Search for the cell housing the specified text and yield its [X, Y] center coordinate. 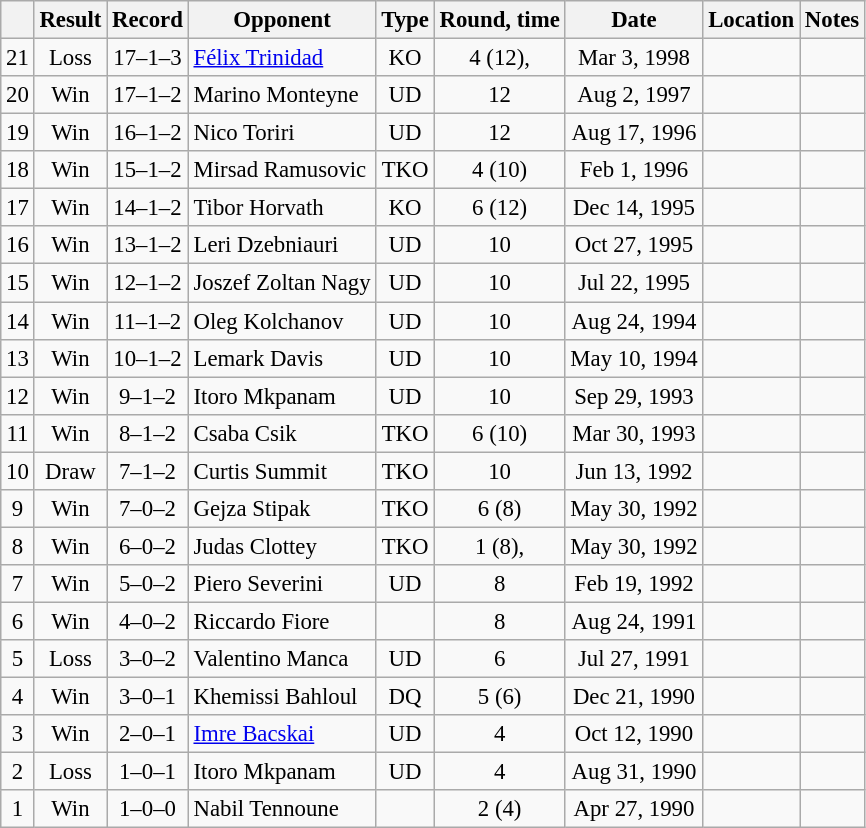
Piero Severini [282, 584]
Joszef Zoltan Nagy [282, 283]
Type [405, 20]
7–1–2 [148, 471]
Jul 27, 1991 [634, 659]
9–1–2 [148, 396]
17–1–2 [148, 95]
Dec 14, 1995 [634, 208]
Date [634, 20]
14–1–2 [148, 208]
Oct 12, 1990 [634, 734]
1 (8), [500, 546]
Judas Clottey [282, 546]
Marino Monteyne [282, 95]
Aug 24, 1994 [634, 321]
Dec 21, 1990 [634, 697]
17–1–3 [148, 58]
15 [18, 283]
Félix Trinidad [282, 58]
Gejza Stipak [282, 509]
Oleg Kolchanov [282, 321]
Mar 30, 1993 [634, 433]
Curtis Summit [282, 471]
16 [18, 245]
9 [18, 509]
Apr 27, 1990 [634, 809]
Mirsad Ramusovic [282, 170]
4 (10) [500, 170]
19 [18, 133]
Leri Dzebniauri [282, 245]
1 [18, 809]
11–1–2 [148, 321]
2–0–1 [148, 734]
Mar 3, 1998 [634, 58]
Aug 17, 1996 [634, 133]
Imre Bacskai [282, 734]
3 [18, 734]
18 [18, 170]
Nabil Tennoune [282, 809]
21 [18, 58]
16–1–2 [148, 133]
Tibor Horvath [282, 208]
Jun 13, 1992 [634, 471]
May 10, 1994 [634, 358]
Nico Toriri [282, 133]
Result [70, 20]
3–0–1 [148, 697]
3–0–2 [148, 659]
13 [18, 358]
6–0–2 [148, 546]
6 (10) [500, 433]
Aug 2, 1997 [634, 95]
13–1–2 [148, 245]
5 [18, 659]
20 [18, 95]
Record [148, 20]
17 [18, 208]
4–0–2 [148, 621]
Csaba Csik [282, 433]
Draw [70, 471]
6 (12) [500, 208]
Riccardo Fiore [282, 621]
5–0–2 [148, 584]
15–1–2 [148, 170]
Oct 27, 1995 [634, 245]
Feb 1, 1996 [634, 170]
Lemark Davis [282, 358]
12–1–2 [148, 283]
Jul 22, 1995 [634, 283]
4 (12), [500, 58]
6 (8) [500, 509]
2 [18, 772]
DQ [405, 697]
Feb 19, 1992 [634, 584]
1–0–0 [148, 809]
10–1–2 [148, 358]
Aug 31, 1990 [634, 772]
Aug 24, 1991 [634, 621]
2 (4) [500, 809]
Location [752, 20]
5 (6) [500, 697]
11 [18, 433]
Round, time [500, 20]
1–0–1 [148, 772]
7 [18, 584]
Sep 29, 1993 [634, 396]
Valentino Manca [282, 659]
14 [18, 321]
Khemissi Bahloul [282, 697]
Opponent [282, 20]
Notes [832, 20]
7–0–2 [148, 509]
8–1–2 [148, 433]
